Return [X, Y] of the center of cell containing provided text 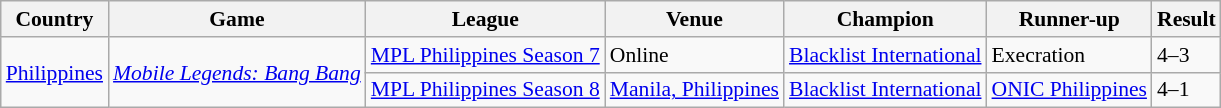
Philippines [54, 72]
4–3 [1186, 55]
Mobile Legends: Bang Bang [237, 72]
MPL Philippines Season 8 [486, 90]
Manila, Philippines [694, 90]
Game [237, 19]
League [486, 19]
Venue [694, 19]
MPL Philippines Season 7 [486, 55]
Country [54, 19]
Runner-up [1070, 19]
4–1 [1186, 90]
Execration [1070, 55]
ONIC Philippines [1070, 90]
Champion [886, 19]
Online [694, 55]
Result [1186, 19]
